Find where the given text appears and provide that cell's center as [X, Y] coordinate. 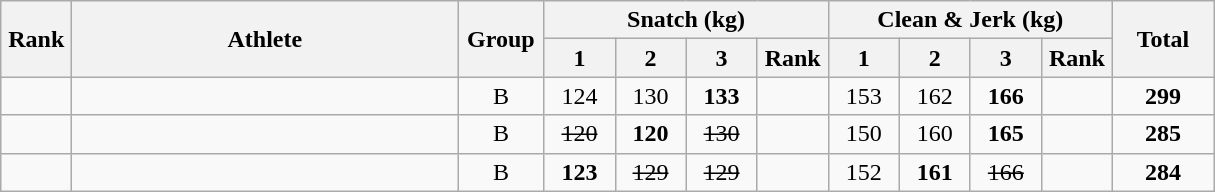
299 [1162, 96]
Snatch (kg) [686, 20]
285 [1162, 134]
153 [864, 96]
160 [934, 134]
162 [934, 96]
165 [1006, 134]
284 [1162, 172]
150 [864, 134]
123 [580, 172]
133 [722, 96]
Clean & Jerk (kg) [970, 20]
Athlete [265, 39]
Total [1162, 39]
152 [864, 172]
Group [501, 39]
161 [934, 172]
124 [580, 96]
